Output the [X, Y] coordinate of the center of the cell containing the given text.  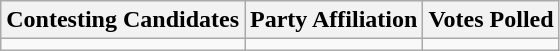
Contesting Candidates [123, 20]
Party Affiliation [334, 20]
Votes Polled [491, 20]
